Detect which cell encompasses the target text, then output its [X, Y] center coordinate. 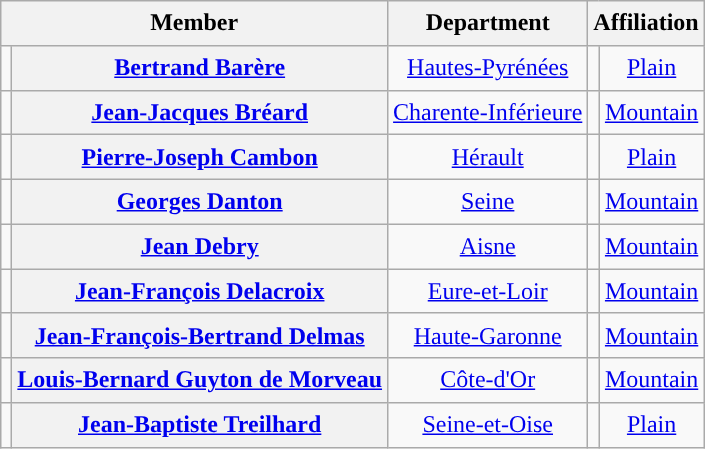
Haute-Garonne [488, 336]
Seine [488, 202]
Pierre-Joseph Cambon [200, 158]
Department [488, 24]
Affiliation [646, 24]
Georges Danton [200, 202]
Member [194, 24]
Jean-Jacques Bréard [200, 112]
Hérault [488, 158]
Seine-et-Oise [488, 426]
Eure-et-Loir [488, 292]
Bertrand Barère [200, 68]
Jean-François Delacroix [200, 292]
Jean-Baptiste Treilhard [200, 426]
Hautes-Pyrénées [488, 68]
Charente-Inférieure [488, 112]
Louis-Bernard Guyton de Morveau [200, 380]
Aisne [488, 246]
Jean Debry [200, 246]
Jean-François-Bertrand Delmas [200, 336]
Côte-d'Or [488, 380]
